For the text-containing cell, return its midpoint in [X, Y] coordinate format. 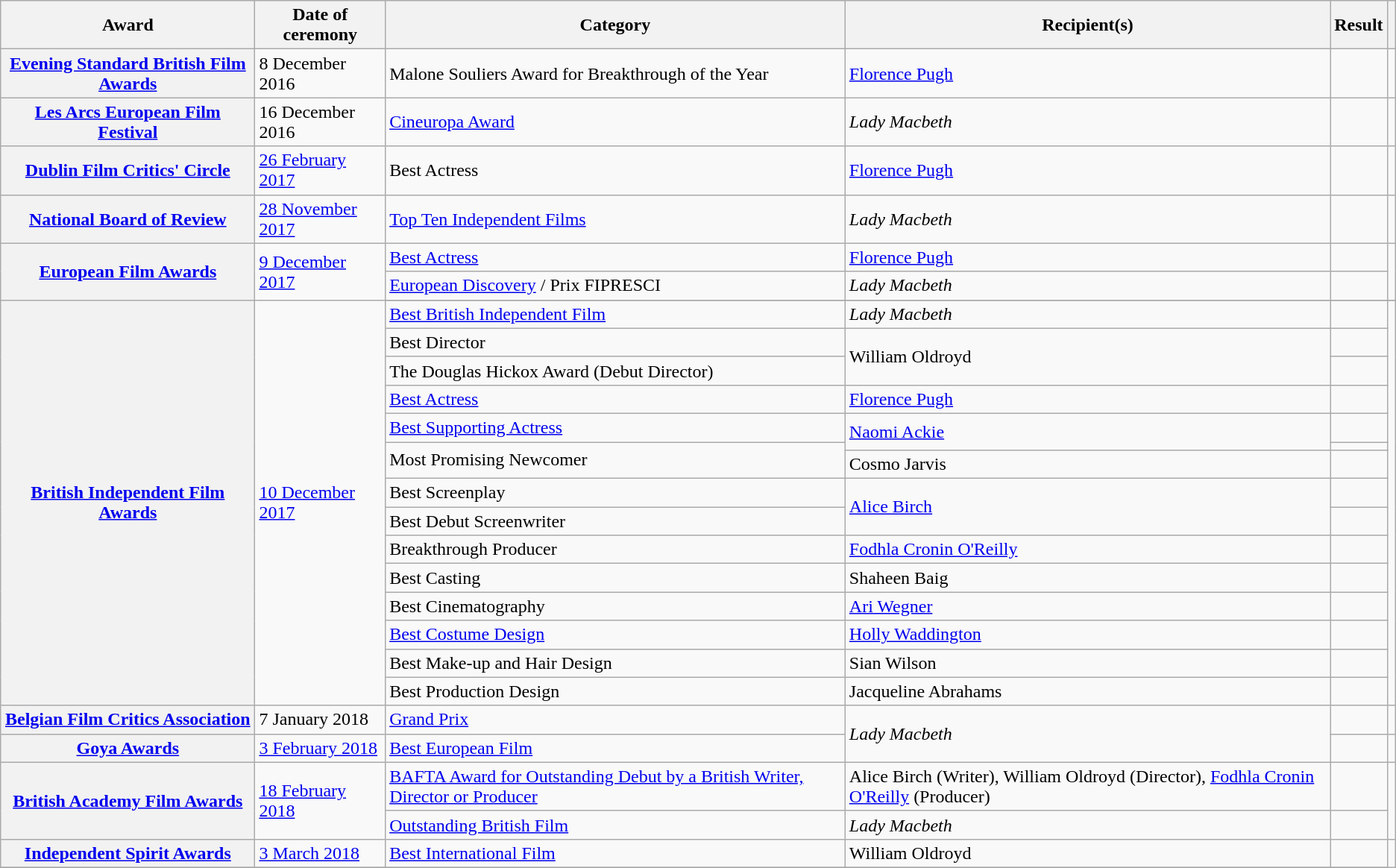
Cosmo Jarvis [1087, 465]
Best Production Design [616, 691]
Breakthrough Producer [616, 550]
Best European Film [616, 748]
Belgian Film Critics Association [128, 720]
Grand Prix [616, 720]
3 February 2018 [321, 748]
Most Promising Newcomer [616, 459]
Les Arcs European Film Festival [128, 122]
Best Make-up and Hair Design [616, 663]
Category [616, 25]
7 January 2018 [321, 720]
Award [128, 25]
Best International Film [616, 853]
18 February 2018 [321, 801]
Best Costume Design [616, 635]
Best British Independent Film [616, 314]
28 November 2017 [321, 219]
3 March 2018 [321, 853]
Shaheen Baig [1087, 578]
National Board of Review [128, 219]
Outstanding British Film [616, 825]
Date of ceremony [321, 25]
Dublin Film Critics' Circle [128, 170]
BAFTA Award for Outstanding Debut by a British Writer, Director or Producer [616, 786]
Naomi Ackie [1087, 431]
Alice Birch (Writer), William Oldroyd (Director), Fodhla Cronin O'Reilly (Producer) [1087, 786]
Fodhla Cronin O'Reilly [1087, 550]
Best Debut Screenwriter [616, 521]
European Film Awards [128, 271]
Best Casting [616, 578]
Malone Souliers Award for Breakthrough of the Year [616, 73]
Ari Wegner [1087, 606]
Top Ten Independent Films [616, 219]
16 December 2016 [321, 122]
The Douglas Hickox Award (Debut Director) [616, 371]
British Academy Film Awards [128, 801]
Best Screenplay [616, 493]
Recipient(s) [1087, 25]
Holly Waddington [1087, 635]
Result [1359, 25]
Independent Spirit Awards [128, 853]
Goya Awards [128, 748]
Alice Birch [1087, 507]
Sian Wilson [1087, 663]
Cineuropa Award [616, 122]
British Independent Film Awards [128, 503]
8 December 2016 [321, 73]
European Discovery / Prix FIPRESCI [616, 286]
10 December 2017 [321, 503]
9 December 2017 [321, 271]
Best Supporting Actress [616, 427]
26 February 2017 [321, 170]
Best Director [616, 342]
Best Cinematography [616, 606]
Jacqueline Abrahams [1087, 691]
Evening Standard British Film Awards [128, 73]
